Return [X, Y] of the center of cell containing provided text 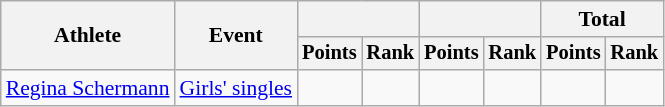
Total [602, 19]
Event [236, 36]
Regina Schermann [88, 88]
Girls' singles [236, 88]
Athlete [88, 36]
